For the text-containing cell, return its midpoint in (x, y) coordinate format. 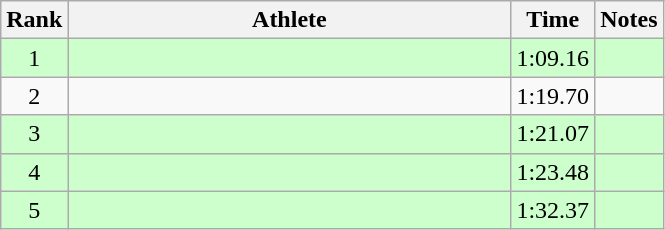
2 (34, 96)
1:19.70 (553, 96)
3 (34, 134)
Time (553, 20)
Athlete (290, 20)
5 (34, 210)
1:32.37 (553, 210)
1:23.48 (553, 172)
Rank (34, 20)
1 (34, 58)
4 (34, 172)
1:21.07 (553, 134)
Notes (629, 20)
1:09.16 (553, 58)
